Return the (x, y) coordinate for the center point of the cell that contains the specified text.  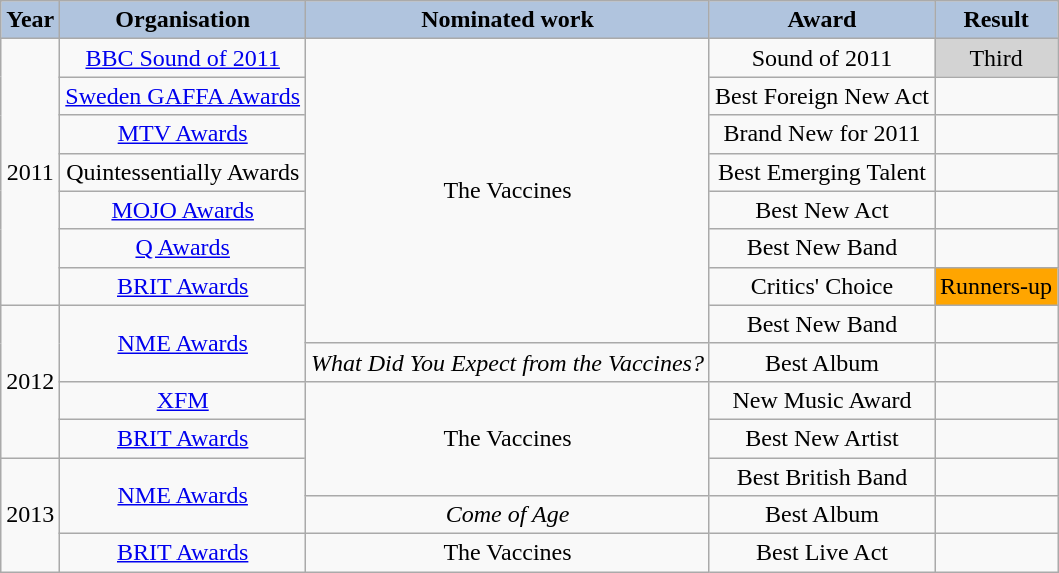
Sound of 2011 (822, 58)
Q Awards (183, 248)
Best New Artist (822, 438)
Critics' Choice (822, 286)
MTV Awards (183, 134)
New Music Award (822, 400)
2012 (30, 381)
2013 (30, 515)
Best Emerging Talent (822, 172)
Award (822, 20)
Best New Act (822, 210)
Best Live Act (822, 553)
What Did You Expect from the Vaccines? (508, 362)
Nominated work (508, 20)
Best British Band (822, 477)
Best Foreign New Act (822, 96)
Runners-up (996, 286)
Sweden GAFFA Awards (183, 96)
Come of Age (508, 515)
Quintessentially Awards (183, 172)
Organisation (183, 20)
MOJO Awards (183, 210)
Third (996, 58)
Year (30, 20)
BBC Sound of 2011 (183, 58)
2011 (30, 172)
Result (996, 20)
Brand New for 2011 (822, 134)
XFM (183, 400)
